Return [X, Y] of the center of cell containing provided text 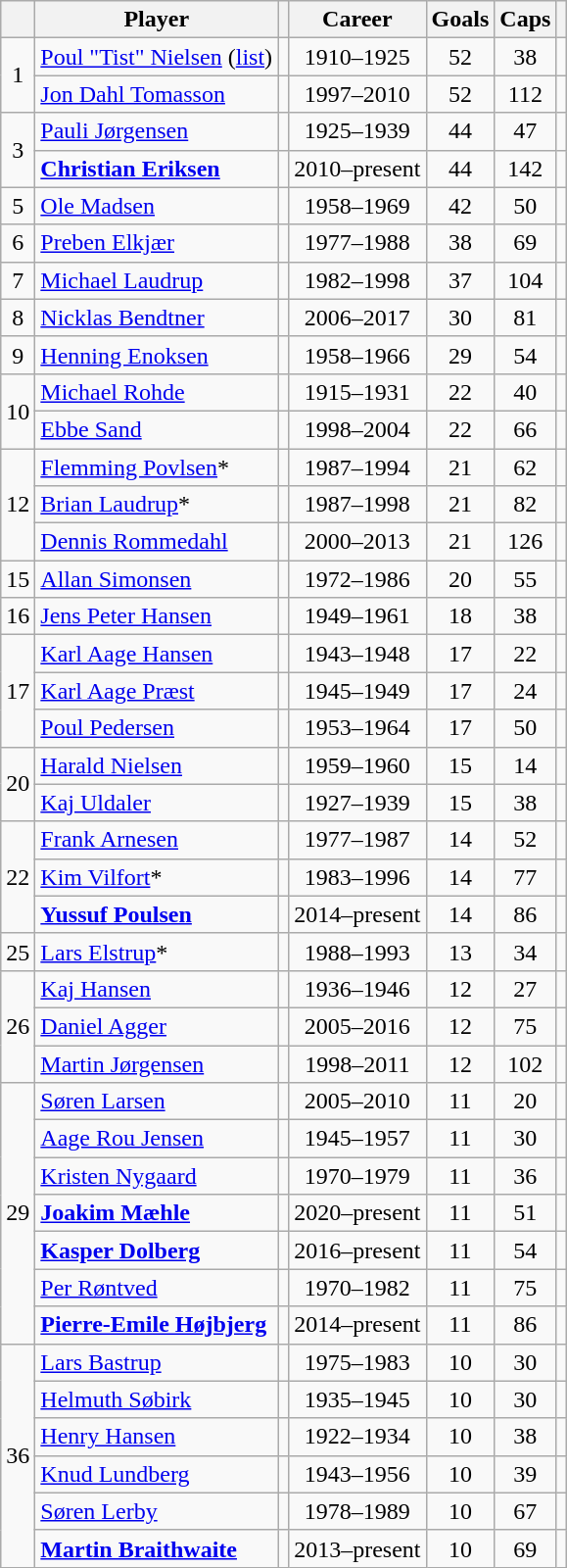
5 [18, 206]
Harald Nielsen [157, 765]
Lars Elstrup* [157, 952]
1972–1986 [357, 579]
Nicklas Bendtner [157, 318]
1982–1998 [357, 280]
Dennis Rommedahl [157, 542]
67 [525, 1511]
1987–1998 [357, 505]
2013–present [357, 1548]
2016–present [357, 1250]
1983–1996 [357, 877]
142 [525, 169]
Daniel Agger [157, 1026]
1945–1949 [357, 691]
Ebbe Sand [157, 429]
1943–1948 [357, 654]
1925–1939 [357, 131]
77 [525, 877]
Kristen Nygaard [157, 1176]
1997–2010 [357, 94]
39 [525, 1474]
2020–present [357, 1213]
Player [157, 20]
1978–1989 [357, 1511]
1936–1946 [357, 989]
1927–1939 [357, 803]
47 [525, 131]
Henning Enoksen [157, 355]
Career [357, 20]
82 [525, 505]
1 [18, 75]
Pierre-Emile Højbjerg [157, 1325]
24 [525, 691]
1922–1934 [357, 1437]
Goals [460, 20]
112 [525, 94]
1998–2004 [357, 429]
Per Røntved [157, 1288]
Kasper Dolberg [157, 1250]
81 [525, 318]
1977–1987 [357, 840]
1959–1960 [357, 765]
13 [460, 952]
1958–1966 [357, 355]
Kaj Uldaler [157, 803]
1977–1988 [357, 243]
Preben Elkjær [157, 243]
Lars Bastrup [157, 1362]
51 [525, 1213]
1949–1961 [357, 616]
2006–2017 [357, 318]
40 [525, 392]
102 [525, 1063]
1958–1969 [357, 206]
1943–1956 [357, 1474]
104 [525, 280]
1910–1925 [357, 57]
34 [525, 952]
Martin Jørgensen [157, 1063]
55 [525, 579]
Kaj Hansen [157, 989]
18 [460, 616]
37 [460, 280]
25 [18, 952]
Knud Lundberg [157, 1474]
1953–1964 [357, 728]
1935–1945 [357, 1399]
1998–2011 [357, 1063]
2010–present [357, 169]
Jon Dahl Tomasson [157, 94]
6 [18, 243]
Søren Lerby [157, 1511]
Karl Aage Hansen [157, 654]
Poul "Tist" Nielsen (list) [157, 57]
Karl Aage Præst [157, 691]
126 [525, 542]
Jens Peter Hansen [157, 616]
1988–1993 [357, 952]
Joakim Mæhle [157, 1213]
16 [18, 616]
Ole Madsen [157, 206]
42 [460, 206]
Yussuf Poulsen [157, 914]
1987–1994 [357, 467]
9 [18, 355]
Allan Simonsen [157, 579]
62 [525, 467]
2000–2013 [357, 542]
1915–1931 [357, 392]
Frank Arnesen [157, 840]
1975–1983 [357, 1362]
Michael Laudrup [157, 280]
2005–2010 [357, 1102]
7 [18, 280]
Poul Pedersen [157, 728]
Helmuth Søbirk [157, 1399]
Flemming Povlsen* [157, 467]
Kim Vilfort* [157, 877]
27 [525, 989]
2005–2016 [357, 1026]
Martin Braithwaite [157, 1548]
26 [18, 1026]
8 [18, 318]
Christian Eriksen [157, 169]
Henry Hansen [157, 1437]
Michael Rohde [157, 392]
1970–1982 [357, 1288]
1945–1957 [357, 1139]
66 [525, 429]
1970–1979 [357, 1176]
Brian Laudrup* [157, 505]
Aage Rou Jensen [157, 1139]
Caps [525, 20]
Pauli Jørgensen [157, 131]
3 [18, 150]
Søren Larsen [157, 1102]
